Capture the cell that displays the provided text and extract its (X, Y) central coordinate. 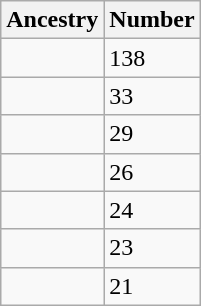
26 (152, 172)
Number (152, 20)
23 (152, 248)
138 (152, 58)
Ancestry (52, 20)
33 (152, 96)
29 (152, 134)
21 (152, 286)
24 (152, 210)
